Identify which cell holds the provided text, then report its [X, Y] central coordinate. 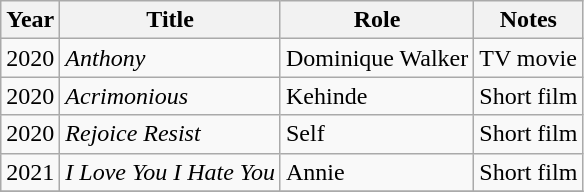
Anthony [170, 58]
Acrimonious [170, 96]
Role [376, 20]
Annie [376, 172]
2021 [30, 172]
Dominique Walker [376, 58]
Year [30, 20]
I Love You I Hate You [170, 172]
Self [376, 134]
Notes [528, 20]
TV movie [528, 58]
Title [170, 20]
Rejoice Resist [170, 134]
Kehinde [376, 96]
